Return [x, y] of the center of cell containing provided text 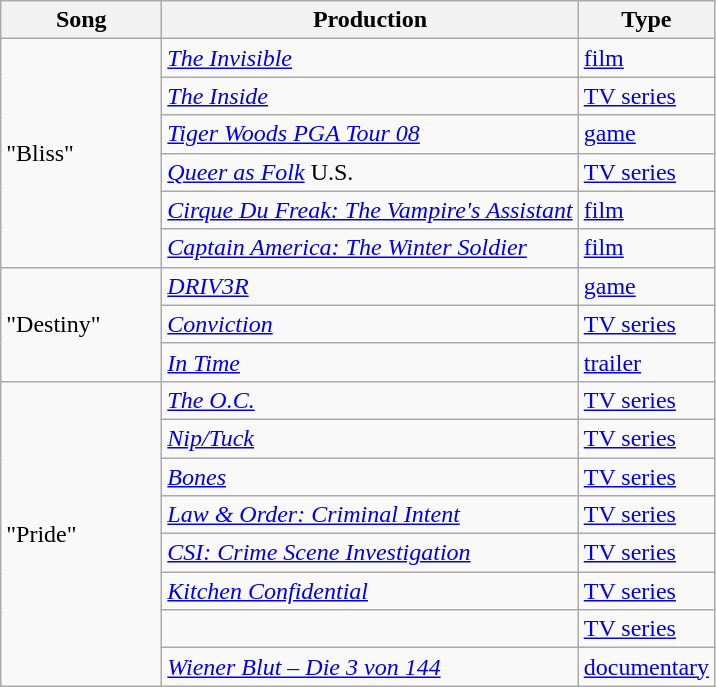
documentary [646, 667]
Kitchen Confidential [370, 591]
CSI: Crime Scene Investigation [370, 553]
"Pride" [82, 533]
Bones [370, 477]
Wiener Blut – Die 3 von 144 [370, 667]
Tiger Woods PGA Tour 08 [370, 134]
"Destiny" [82, 324]
Captain America: The Winter Soldier [370, 248]
The O.C. [370, 400]
Type [646, 20]
The Inside [370, 96]
Song [82, 20]
Production [370, 20]
DRIV3R [370, 286]
Law & Order: Criminal Intent [370, 515]
The Invisible [370, 58]
trailer [646, 362]
Cirque Du Freak: The Vampire's Assistant [370, 210]
Nip/Tuck [370, 438]
Queer as Folk U.S. [370, 172]
Conviction [370, 324]
In Time [370, 362]
"Bliss" [82, 153]
